Locate the cell with the specified text and output its [X, Y] center coordinate. 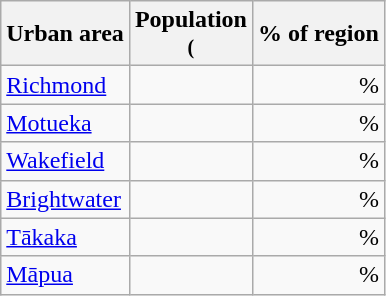
Wakefield [66, 161]
Population( [190, 34]
Urban area [66, 34]
Motueka [66, 123]
% of region [318, 34]
Richmond [66, 85]
Brightwater [66, 199]
Tākaka [66, 237]
Māpua [66, 275]
